Search for the cell housing the specified text and yield its (x, y) center coordinate. 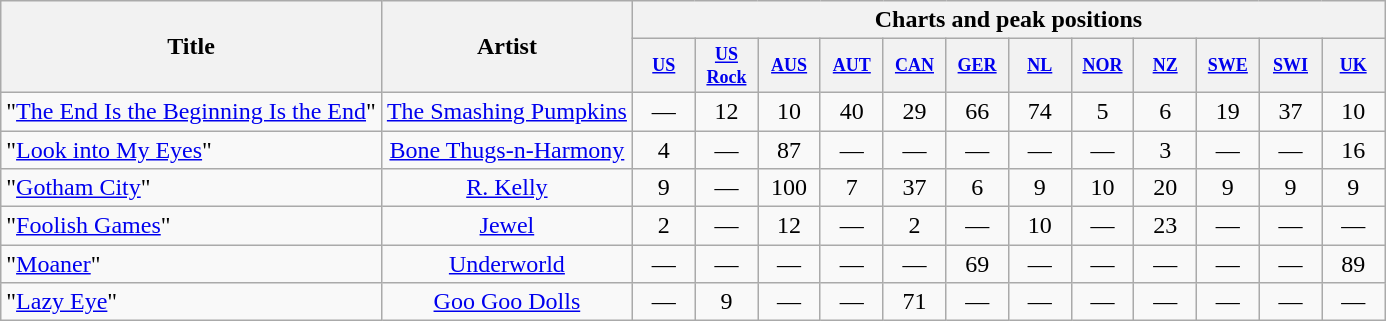
NL (1040, 66)
US (664, 66)
Bone Thugs-n-Harmony (506, 150)
Underworld (506, 264)
74 (1040, 111)
89 (1354, 264)
The Smashing Pumpkins (506, 111)
29 (914, 111)
NZ (1166, 66)
40 (852, 111)
AUT (852, 66)
87 (790, 150)
100 (790, 188)
5 (1102, 111)
7 (852, 188)
Title (192, 47)
"The End Is the Beginning Is the End" (192, 111)
66 (978, 111)
Artist (506, 47)
SWI (1290, 66)
NOR (1102, 66)
CAN (914, 66)
19 (1228, 111)
16 (1354, 150)
US Rock (726, 66)
3 (1166, 150)
Goo Goo Dolls (506, 302)
AUS (790, 66)
20 (1166, 188)
"Foolish Games" (192, 226)
Jewel (506, 226)
4 (664, 150)
UK (1354, 66)
69 (978, 264)
"Lazy Eye" (192, 302)
"Moaner" (192, 264)
"Look into My Eyes" (192, 150)
SWE (1228, 66)
23 (1166, 226)
"Gotham City" (192, 188)
Charts and peak positions (1008, 20)
GER (978, 66)
71 (914, 302)
R. Kelly (506, 188)
